Output the (x, y) coordinate of the center of the cell containing the given text.  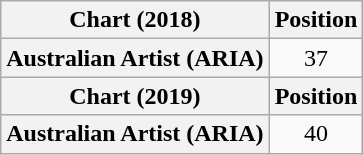
40 (316, 134)
Chart (2019) (135, 96)
37 (316, 58)
Chart (2018) (135, 20)
